Find where the given text appears and provide that cell's center as [x, y] coordinate. 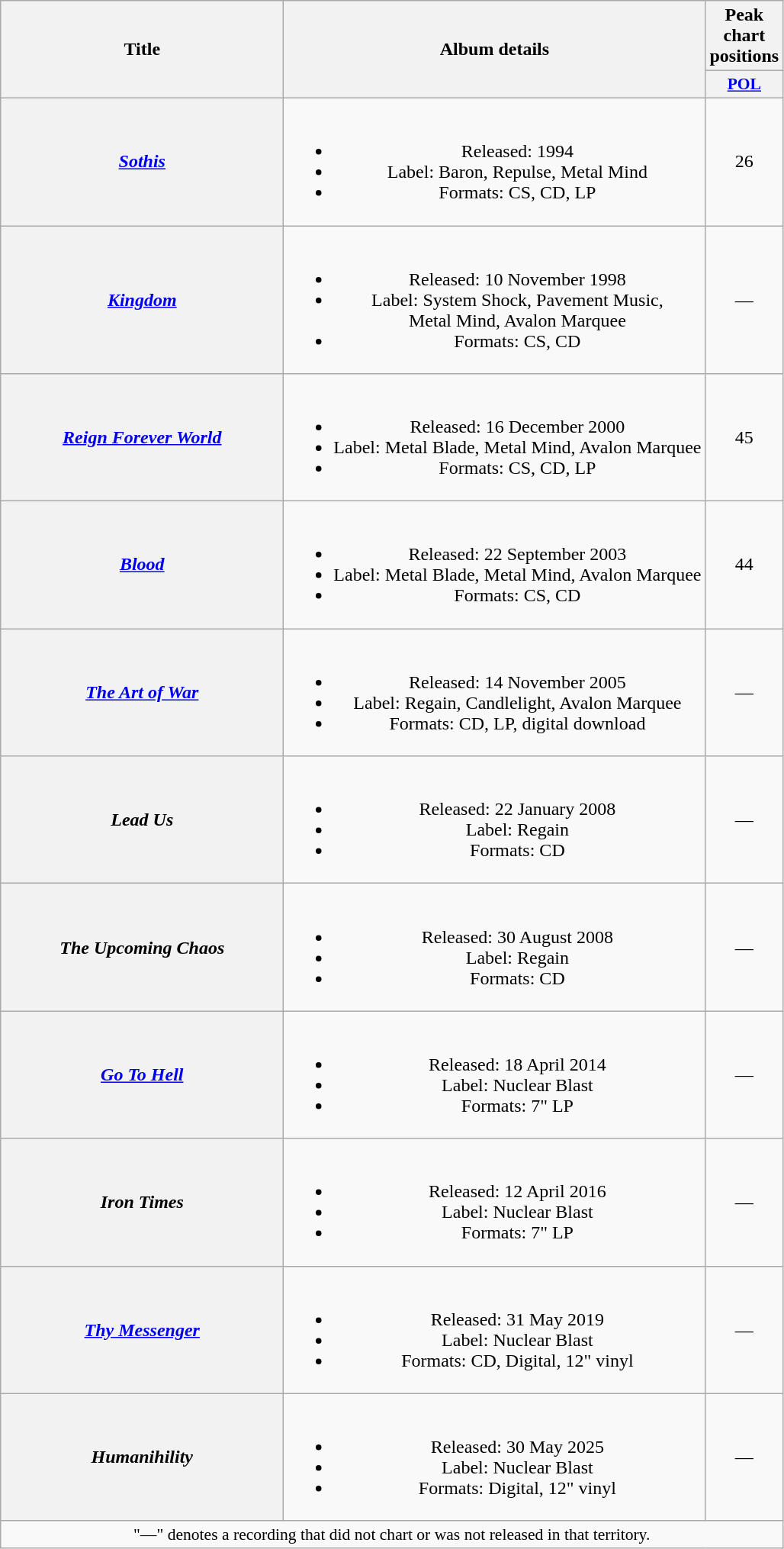
Title [142, 50]
Released: 22 September 2003Label: Metal Blade, Metal Mind, Avalon MarqueeFormats: CS, CD [494, 565]
Released: 30 August 2008Label: RegainFormats: CD [494, 948]
Humanihility [142, 1457]
Released: 12 April 2016Label: Nuclear BlastFormats: 7" LP [494, 1203]
Released: 16 December 2000Label: Metal Blade, Metal Mind, Avalon MarqueeFormats: CS, CD, LP [494, 438]
Released: 31 May 2019Label: Nuclear BlastFormats: CD, Digital, 12" vinyl [494, 1329]
POL [744, 85]
Released: 1994Label: Baron, Repulse, Metal MindFormats: CS, CD, LP [494, 162]
Released: 22 January 2008Label: RegainFormats: CD [494, 820]
26 [744, 162]
Released: 10 November 1998Label: System Shock, Pavement Music,Metal Mind, Avalon MarqueeFormats: CS, CD [494, 300]
Reign Forever World [142, 438]
Iron Times [142, 1203]
Lead Us [142, 820]
Album details [494, 50]
Thy Messenger [142, 1329]
45 [744, 438]
Released: 14 November 2005Label: Regain, Candlelight, Avalon MarqueeFormats: CD, LP, digital download [494, 693]
Released: 18 April 2014Label: Nuclear BlastFormats: 7" LP [494, 1074]
Released: 30 May 2025Label: Nuclear BlastFormats: Digital, 12" vinyl [494, 1457]
"—" denotes a recording that did not chart or was not released in that territory. [392, 1535]
44 [744, 565]
Peak chart positions [744, 36]
Sothis [142, 162]
Kingdom [142, 300]
The Upcoming Chaos [142, 948]
The Art of War [142, 693]
Go To Hell [142, 1074]
Blood [142, 565]
